Determine the (X, Y) coordinate at the center of the cell enclosing the given text.  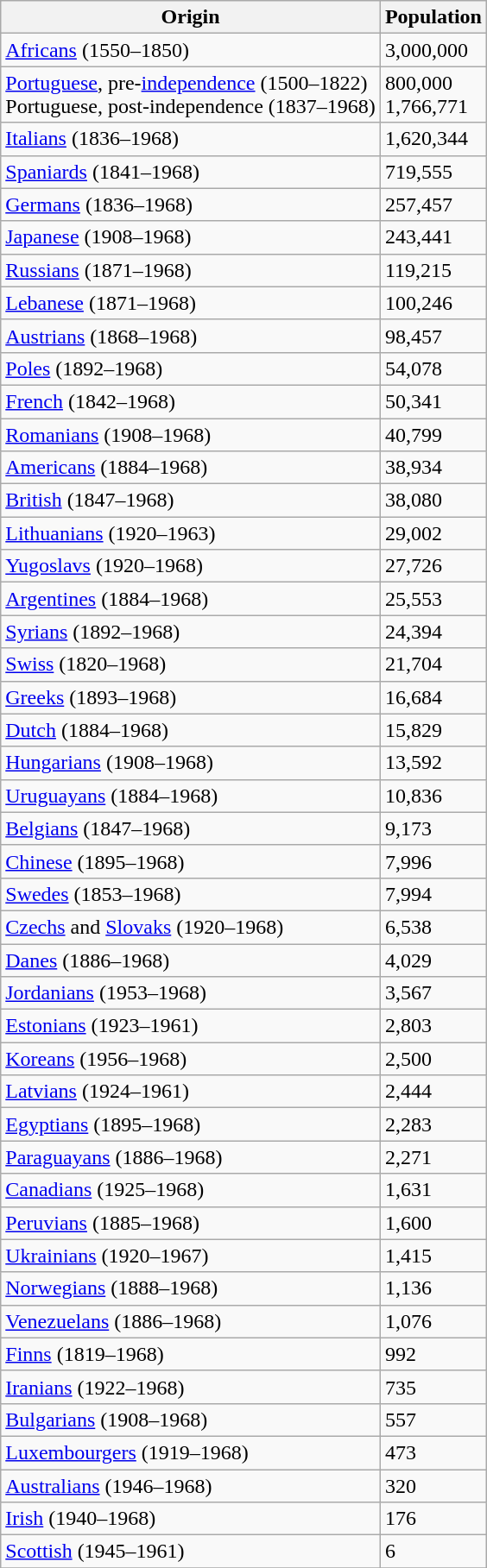
Belgians (1847–1968) (191, 828)
Finns (1819–1968) (191, 1354)
Japanese (1908–1968) (191, 237)
1,415 (433, 1256)
Africans (1550–1850) (191, 50)
2,500 (433, 1059)
119,215 (433, 270)
Austrians (1868–1968) (191, 336)
320 (433, 1485)
6,538 (433, 927)
2,283 (433, 1124)
Population (433, 17)
Portuguese, pre-independence (1500–1822) Portuguese, post-independence (1837–1968) (191, 95)
4,029 (433, 960)
1,620,344 (433, 139)
Scottish (1945–1961) (191, 1552)
1,136 (433, 1288)
25,553 (433, 599)
10,836 (433, 796)
38,080 (433, 501)
Czechs and Slovaks (1920–1968) (191, 927)
Luxembourgers (1919–1968) (191, 1452)
British (1847–1968) (191, 501)
Danes (1886–1968) (191, 960)
Swiss (1820–1968) (191, 664)
176 (433, 1519)
Origin (191, 17)
257,457 (433, 205)
Irish (1940–1968) (191, 1519)
9,173 (433, 828)
13,592 (433, 763)
Poles (1892–1968) (191, 368)
24,394 (433, 632)
800,0001,766,771 (433, 95)
Norwegians (1888–1968) (191, 1288)
Paraguayans (1886–1968) (191, 1157)
735 (433, 1387)
Peruvians (1885–1968) (191, 1223)
6 (433, 1552)
992 (433, 1354)
719,555 (433, 172)
3,567 (433, 993)
557 (433, 1420)
1,076 (433, 1321)
Lithuanians (1920–1963) (191, 533)
15,829 (433, 730)
27,726 (433, 566)
3,000,000 (433, 50)
2,271 (433, 1157)
Americans (1884–1968) (191, 468)
Canadians (1925–1968) (191, 1190)
2,444 (433, 1092)
Germans (1836–1968) (191, 205)
Estonians (1923–1961) (191, 1026)
Latvians (1924–1961) (191, 1092)
Swedes (1853–1968) (191, 894)
Ukrainians (1920–1967) (191, 1256)
29,002 (433, 533)
Chinese (1895–1968) (191, 861)
Australians (1946–1968) (191, 1485)
Bulgarians (1908–1968) (191, 1420)
473 (433, 1452)
16,684 (433, 697)
100,246 (433, 303)
54,078 (433, 368)
Romanians (1908–1968) (191, 434)
38,934 (433, 468)
Hungarians (1908–1968) (191, 763)
Koreans (1956–1968) (191, 1059)
Lebanese (1871–1968) (191, 303)
7,994 (433, 894)
Russians (1871–1968) (191, 270)
Argentines (1884–1968) (191, 599)
1,600 (433, 1223)
40,799 (433, 434)
Egyptians (1895–1968) (191, 1124)
Greeks (1893–1968) (191, 697)
7,996 (433, 861)
Dutch (1884–1968) (191, 730)
Italians (1836–1968) (191, 139)
Yugoslavs (1920–1968) (191, 566)
French (1842–1968) (191, 401)
Uruguayans (1884–1968) (191, 796)
2,803 (433, 1026)
98,457 (433, 336)
Iranians (1922–1968) (191, 1387)
Spaniards (1841–1968) (191, 172)
Venezuelans (1886–1968) (191, 1321)
Syrians (1892–1968) (191, 632)
50,341 (433, 401)
21,704 (433, 664)
243,441 (433, 237)
Jordanians (1953–1968) (191, 993)
1,631 (433, 1190)
